Locate the cell with the specified text and output its (x, y) center coordinate. 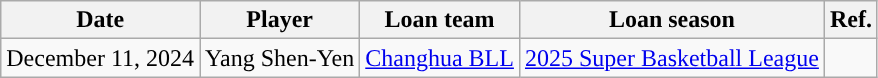
Loan team (440, 20)
Player (280, 20)
Yang Shen-Yen (280, 58)
December 11, 2024 (100, 58)
Changhua BLL (440, 58)
2025 Super Basketball League (672, 58)
Ref. (850, 20)
Loan season (672, 20)
Date (100, 20)
